Capture the cell that displays the provided text and extract its (X, Y) central coordinate. 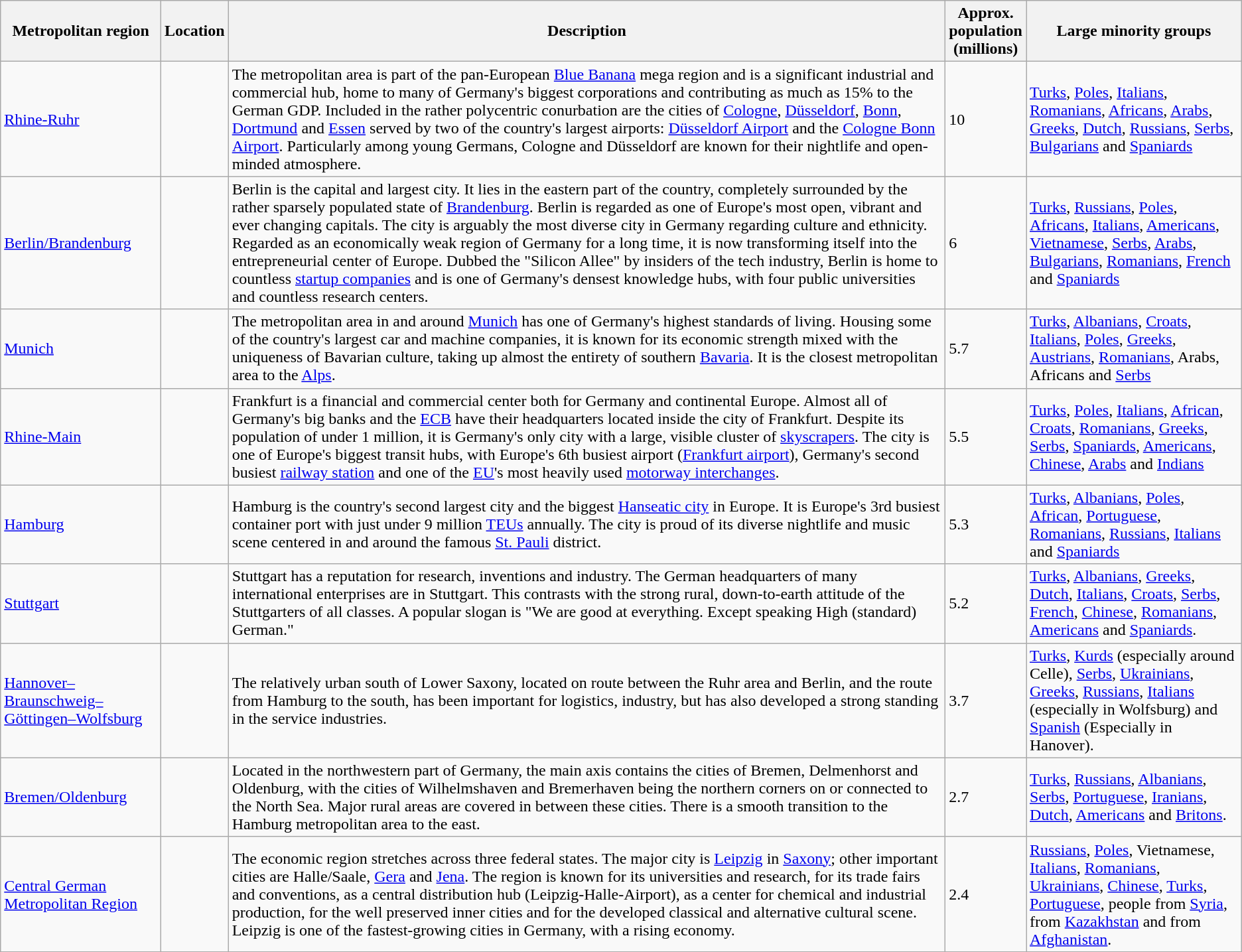
10 (986, 119)
Turks, Albanians, Poles, African, Portuguese, Romanians, Russians, Italians and Spaniards (1133, 524)
3.7 (986, 701)
5.2 (986, 604)
5.5 (986, 437)
5.3 (986, 524)
Rhine-Main (81, 437)
Munich (81, 349)
Turks, Kurds (especially around Celle), Serbs, Ukrainians, Greeks, Russians, Italians (especially in Wolfsburg) and Spanish (Especially in Hanover). (1133, 701)
6 (986, 243)
Approx.population(millions) (986, 31)
Rhine-Ruhr (81, 119)
Turks, Albanians, Croats, Italians, Poles, Greeks, Austrians, Romanians, Arabs, Africans and Serbs (1133, 349)
Stuttgart (81, 604)
Turks, Russians, Poles, Africans, Italians, Americans, Vietnamese, Serbs, Arabs, Bulgarians, Romanians, French and Spaniards (1133, 243)
Turks, Poles, Italians, African, Croats, Romanians, Greeks, Serbs, Spaniards, Americans, Chinese, Arabs and Indians (1133, 437)
Metropolitan region (81, 31)
Central German Metropolitan Region (81, 894)
Hamburg (81, 524)
Russians, Poles, Vietnamese, Italians, Romanians, Ukrainians, Chinese, Turks, Portuguese, people from Syria, from Kazakhstan and from Afghanistan. (1133, 894)
Bremen/Oldenburg (81, 797)
Hannover–Braunschweig–Göttingen–Wolfsburg (81, 701)
2.7 (986, 797)
2.4 (986, 894)
Location (194, 31)
Turks, Albanians, Greeks, Dutch, Italians, Croats, Serbs, French, Chinese, Romanians, Americans and Spaniards. (1133, 604)
5.7 (986, 349)
Berlin/Brandenburg (81, 243)
Turks, Poles, Italians, Romanians, Africans, Arabs, Greeks, Dutch, Russians, Serbs, Bulgarians and Spaniards (1133, 119)
Description (586, 31)
Large minority groups (1133, 31)
Turks, Russians, Albanians, Serbs, Portuguese, Iranians, Dutch, Americans and Britons. (1133, 797)
